Find where the given text appears and provide that cell's center as [x, y] coordinate. 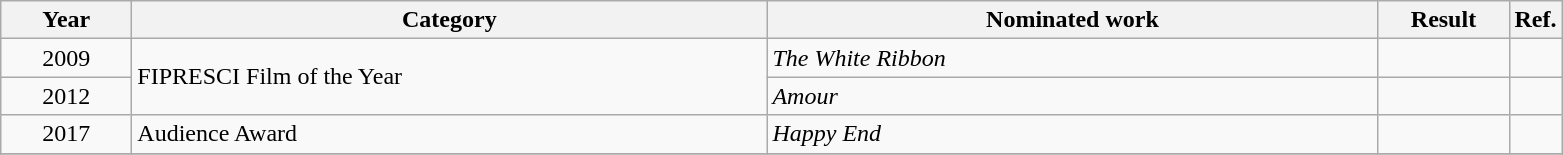
Nominated work [1072, 20]
2009 [66, 58]
2012 [66, 96]
Happy End [1072, 134]
Category [450, 20]
Ref. [1536, 20]
Result [1444, 20]
FIPRESCI Film of the Year [450, 77]
The White Ribbon [1072, 58]
Audience Award [450, 134]
Amour [1072, 96]
Year [66, 20]
2017 [66, 134]
